Pinpoint the cell where the given text exists, returning its [X, Y] midpoint coordinate. 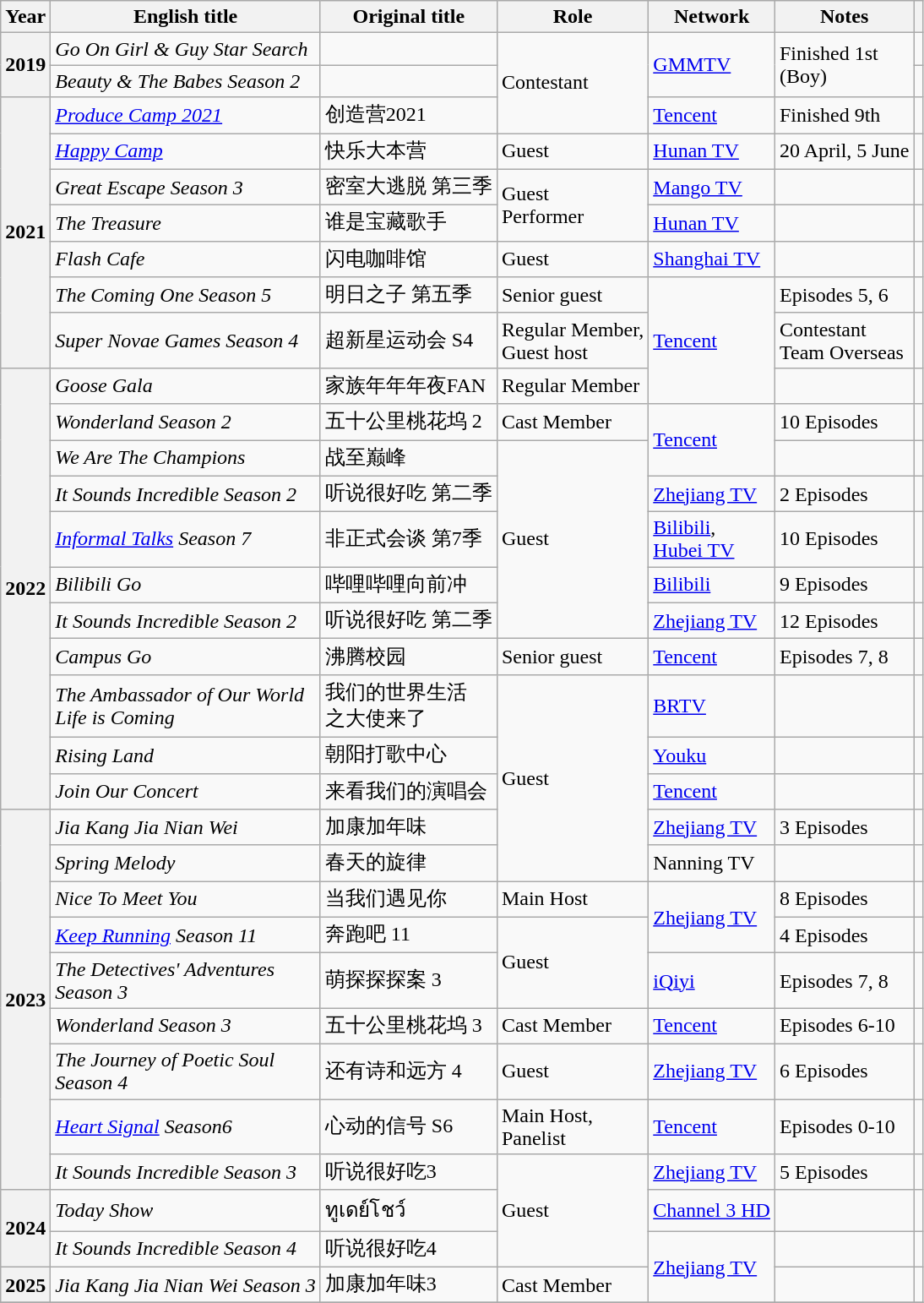
Role [573, 17]
Main Host [573, 899]
Regular Member [573, 385]
The Detectives' Adventures Season 3 [186, 980]
The Journey of Poetic Soul Season 4 [186, 1071]
明日之子 第五季 [409, 296]
Shanghai TV [712, 259]
It Sounds Incredible Season 4 [186, 1249]
8 Episodes [844, 899]
Youku [712, 755]
当我们遇见你 [409, 899]
2022 [25, 588]
6 Episodes [844, 1071]
iQiyi [712, 980]
Join Our Concert [186, 791]
2025 [25, 1284]
听说很好吃4 [409, 1249]
Network [712, 17]
Go On Girl & Guy Star Search [186, 49]
2024 [25, 1229]
Flash Cafe [186, 259]
沸腾校园 [409, 657]
Keep Running Season 11 [186, 935]
2 Episodes [844, 493]
GMMTV [712, 65]
还有诗和远方 4 [409, 1071]
密室大逃脱 第三季 [409, 188]
Finished 9th [844, 115]
Heart Signal Season6 [186, 1126]
Wonderland Season 2 [186, 423]
Super Novae Games Season 4 [186, 340]
BRTV [712, 706]
Finished 1st (Boy) [844, 65]
心动的信号 S6 [409, 1126]
20 April, 5 June [844, 152]
5 Episodes [844, 1173]
Mango TV [712, 188]
Nanning TV [712, 864]
We Are The Champions [186, 458]
The Ambassador of Our World Life is Coming [186, 706]
Happy Camp [186, 152]
家族年年年夜FAN [409, 385]
Spring Melody [186, 864]
来看我们的演唱会 [409, 791]
Main Host, Panelist [573, 1126]
4 Episodes [844, 935]
听说很好吃3 [409, 1173]
The Treasure [186, 223]
12 Episodes [844, 620]
Rising Land [186, 755]
Today Show [186, 1210]
春天的旋律 [409, 864]
Bilibili, Hubei TV [712, 539]
Channel 3 HD [712, 1210]
加康加年味3 [409, 1284]
创造营2021 [409, 115]
战至巅峰 [409, 458]
朝阳打歌中心 [409, 755]
Year [25, 17]
五十公里桃花坞 2 [409, 423]
Contestant [573, 83]
9 Episodes [844, 585]
超新星运动会 S4 [409, 340]
Wonderland Season 3 [186, 1026]
ทูเดย์โชว์ [409, 1210]
It Sounds Incredible Season 3 [186, 1173]
Jia Kang Jia Nian Wei [186, 828]
Nice To Meet You [186, 899]
Original title [409, 17]
Notes [844, 17]
2023 [25, 1000]
非正式会谈 第7季 [409, 539]
Bilibili [712, 585]
Produce Camp 2021 [186, 115]
谁是宝藏歌手 [409, 223]
2021 [25, 232]
Bilibili Go [186, 585]
The Coming One Season 5 [186, 296]
ContestantTeam Overseas [844, 340]
五十公里桃花坞 3 [409, 1026]
Campus Go [186, 657]
哔哩哔哩向前冲 [409, 585]
3 Episodes [844, 828]
闪电咖啡馆 [409, 259]
Episodes 6-10 [844, 1026]
English title [186, 17]
Beauty & The Babes Season 2 [186, 81]
Regular Member, Guest host [573, 340]
奔跑吧 11 [409, 935]
萌探探探案 3 [409, 980]
快乐大本营 [409, 152]
Episodes 5, 6 [844, 296]
2019 [25, 65]
我们的世界生活之大使来了 [409, 706]
Informal Talks Season 7 [186, 539]
Episodes 0-10 [844, 1126]
Great Escape Season 3 [186, 188]
Jia Kang Jia Nian Wei Season 3 [186, 1284]
Goose Gala [186, 385]
加康加年味 [409, 828]
GuestPerformer [573, 204]
